Provide the (x, y) coordinate of the cell's center where the given text is located.  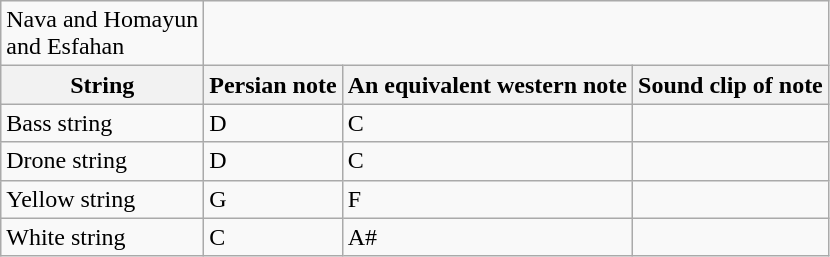
Nava and Homayunand Esfahan (102, 34)
Persian note (273, 85)
F (487, 199)
White string (102, 237)
Bass string (102, 123)
String (102, 85)
An equivalent western note (487, 85)
Yellow string (102, 199)
A# (487, 237)
Drone string (102, 161)
G (273, 199)
Sound clip of note (731, 85)
